Return [x, y] of the center of cell containing provided text 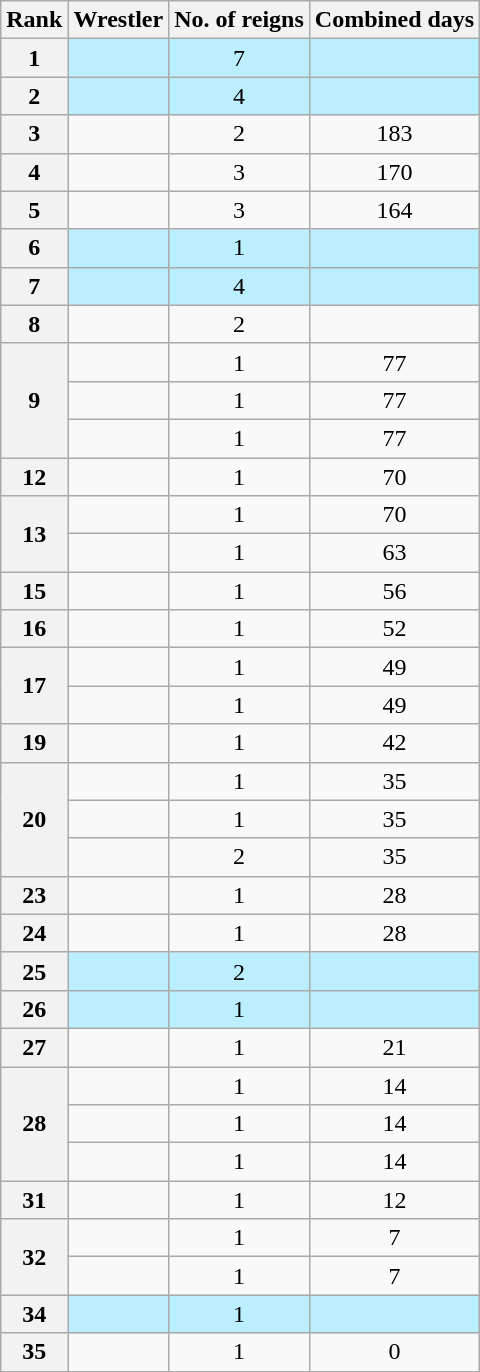
9 [34, 400]
13 [34, 534]
25 [34, 971]
Wrestler [118, 20]
24 [34, 933]
164 [394, 210]
31 [34, 1200]
6 [34, 248]
23 [34, 895]
17 [34, 686]
34 [34, 1314]
63 [394, 553]
183 [394, 134]
32 [34, 1257]
No. of reigns [240, 20]
8 [34, 324]
Combined days [394, 20]
26 [34, 1009]
15 [34, 591]
19 [34, 743]
42 [394, 743]
Rank [34, 20]
56 [394, 591]
5 [34, 210]
0 [394, 1352]
21 [394, 1047]
16 [34, 629]
20 [34, 819]
52 [394, 629]
27 [34, 1047]
170 [394, 172]
